Pinpoint the cell where the given text exists, returning its (X, Y) midpoint coordinate. 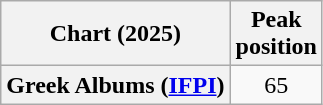
Peakposition (276, 34)
65 (276, 85)
Chart (2025) (116, 34)
Greek Albums (IFPI) (116, 85)
